Search for the cell housing the specified text and yield its (x, y) center coordinate. 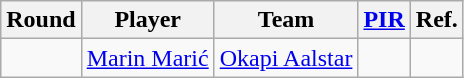
Marin Marić (148, 58)
PIR (384, 20)
Ref. (436, 20)
Okapi Aalstar (286, 58)
Round (41, 20)
Player (148, 20)
Team (286, 20)
